From the cell containing the given text, extract its center point as (X, Y) coordinate. 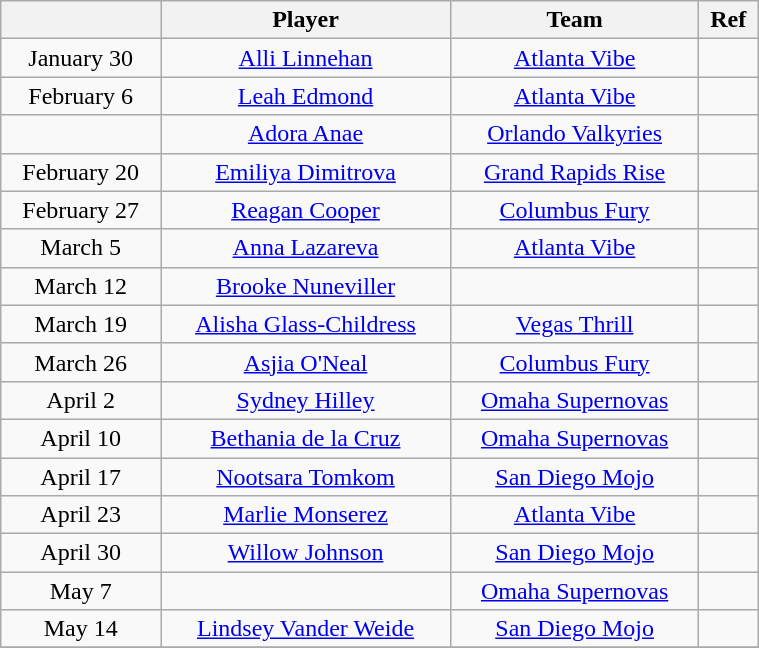
April 23 (81, 515)
March 19 (81, 324)
February 27 (81, 210)
March 5 (81, 248)
February 6 (81, 96)
Sydney Hilley (306, 400)
January 30 (81, 58)
March 26 (81, 362)
February 20 (81, 172)
Grand Rapids Rise (575, 172)
Leah Edmond (306, 96)
Lindsey Vander Weide (306, 629)
Vegas Thrill (575, 324)
Asjia O'Neal (306, 362)
May 14 (81, 629)
Marlie Monserez (306, 515)
Anna Lazareva (306, 248)
Player (306, 20)
Bethania de la Cruz (306, 438)
April 2 (81, 400)
Emiliya Dimitrova (306, 172)
March 12 (81, 286)
April 30 (81, 553)
Willow Johnson (306, 553)
Orlando Valkyries (575, 134)
Nootsara Tomkom (306, 477)
Team (575, 20)
May 7 (81, 591)
April 10 (81, 438)
April 17 (81, 477)
Alli Linnehan (306, 58)
Ref (728, 20)
Adora Anae (306, 134)
Reagan Cooper (306, 210)
Alisha Glass-Childress (306, 324)
Brooke Nuneviller (306, 286)
